Locate the cell with the specified text and output its [x, y] center coordinate. 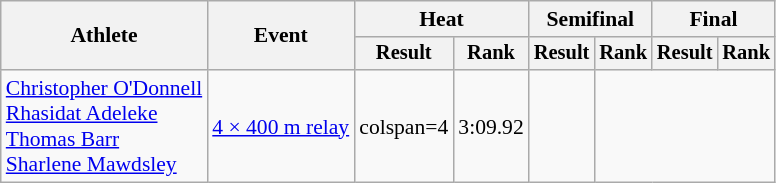
Event [280, 36]
colspan=4 [404, 126]
Athlete [104, 36]
Semifinal [590, 19]
Final [714, 19]
4 × 400 m relay [280, 126]
Heat [442, 19]
Christopher O'Donnell Rhasidat Adeleke Thomas Barr Sharlene Mawdsley [104, 126]
3:09.92 [490, 126]
